Scan for the cell matching the given text and deliver its [X, Y] coordinate at center. 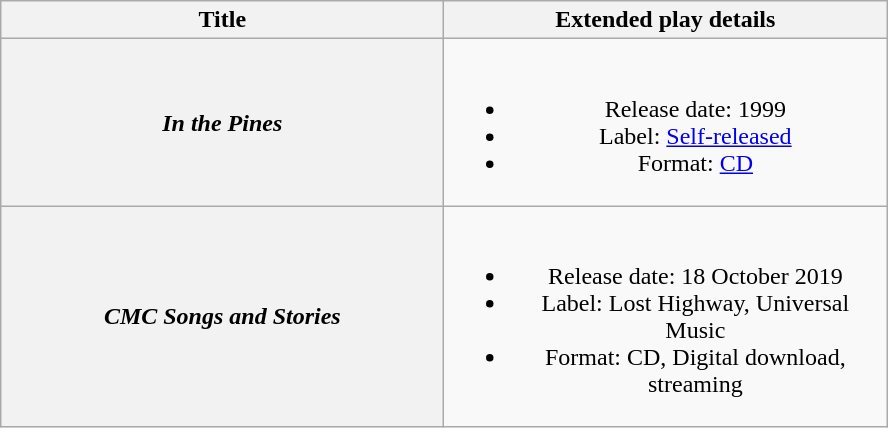
Release date: 1999Label: Self-releasedFormat: CD [666, 122]
Title [222, 20]
CMC Songs and Stories [222, 316]
In the Pines [222, 122]
Extended play details [666, 20]
Release date: 18 October 2019Label: Lost Highway, Universal MusicFormat: CD, Digital download, streaming [666, 316]
